Detect which cell encompasses the target text, then output its (X, Y) center coordinate. 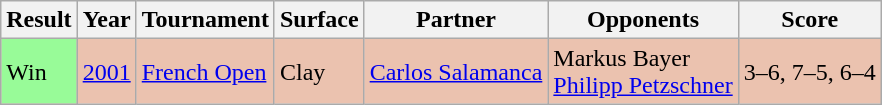
Carlos Salamanca (456, 72)
Win (39, 72)
Year (106, 20)
Opponents (643, 20)
Score (810, 20)
Clay (319, 72)
Result (39, 20)
Tournament (205, 20)
2001 (106, 72)
Surface (319, 20)
3–6, 7–5, 6–4 (810, 72)
Markus Bayer Philipp Petzschner (643, 72)
Partner (456, 20)
French Open (205, 72)
